Scan for the cell matching the given text and deliver its [X, Y] coordinate at center. 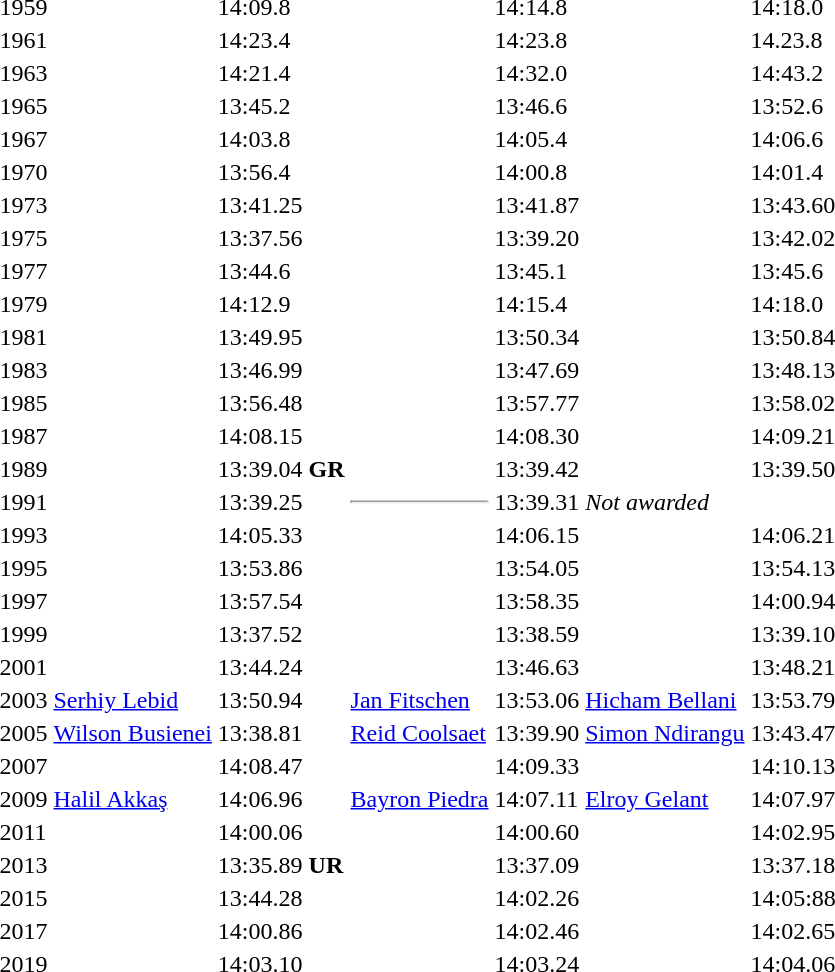
14:00.60 [537, 832]
14:08.47 [281, 766]
13:39.25 [281, 502]
Serhiy Lebid [132, 700]
14:00.8 [537, 172]
13:45.1 [537, 271]
13:39.04 GR [281, 469]
14:00.06 [281, 832]
14:08.15 [281, 436]
Wilson Busienei [132, 733]
14:07.11 [537, 799]
14:23.8 [537, 40]
14:05.4 [537, 139]
13:35.89 UR [281, 865]
13:39.31 [537, 502]
13:37.09 [537, 865]
13:37.52 [281, 634]
14:32.0 [537, 73]
13:53.06 [537, 700]
13:57.54 [281, 601]
13:57.77 [537, 403]
13:46.6 [537, 106]
14:05.33 [281, 535]
14:08.30 [537, 436]
13:44.24 [281, 667]
13:44.6 [281, 271]
14:06.96 [281, 799]
Bayron Piedra [420, 799]
13:39.20 [537, 238]
13:46.99 [281, 370]
13:49.95 [281, 337]
14:12.9 [281, 304]
13:56.48 [281, 403]
Jan Fitschen [420, 700]
13:47.69 [537, 370]
Reid Coolsaet [420, 733]
13:41.87 [537, 205]
13:41.25 [281, 205]
Halil Akkaş [132, 799]
13:46.63 [537, 667]
13:39.90 [537, 733]
13:37.56 [281, 238]
13:38.59 [537, 634]
13:50.34 [537, 337]
14:23.4 [281, 40]
Simon Ndirangu [665, 733]
13:56.4 [281, 172]
13:58.35 [537, 601]
14:03.8 [281, 139]
14:06.15 [537, 535]
13:44.28 [281, 898]
14:02.46 [537, 931]
13:39.42 [537, 469]
13:53.86 [281, 568]
13:38.81 [281, 733]
14:09.33 [537, 766]
13:50.94 [281, 700]
14:15.4 [537, 304]
Elroy Gelant [665, 799]
13:54.05 [537, 568]
14:21.4 [281, 73]
14:00.86 [281, 931]
14:02.26 [537, 898]
Hicham Bellani [665, 700]
13:45.2 [281, 106]
